Scan for the cell matching the given text and deliver its (X, Y) coordinate at center. 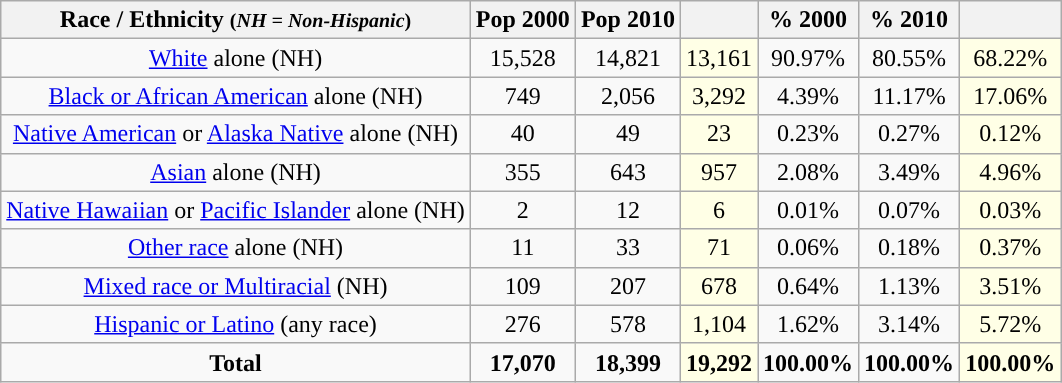
0.12% (1010, 134)
1,104 (718, 324)
17.06% (1010, 96)
23 (718, 134)
Pop 2000 (522, 20)
3.49% (910, 172)
Race / Ethnicity (NH = Non-Hispanic) (236, 20)
33 (628, 248)
Asian alone (NH) (236, 172)
0.37% (1010, 248)
Total (236, 362)
276 (522, 324)
Black or African American alone (NH) (236, 96)
0.27% (910, 134)
12 (628, 210)
1.62% (808, 324)
Other race alone (NH) (236, 248)
207 (628, 286)
11 (522, 248)
White alone (NH) (236, 58)
5.72% (1010, 324)
68.22% (1010, 58)
3,292 (718, 96)
0.64% (808, 286)
3.51% (1010, 286)
1.13% (910, 286)
49 (628, 134)
678 (718, 286)
40 (522, 134)
0.01% (808, 210)
90.97% (808, 58)
3.14% (910, 324)
0.18% (910, 248)
Pop 2010 (628, 20)
Native Hawaiian or Pacific Islander alone (NH) (236, 210)
0.23% (808, 134)
13,161 (718, 58)
4.39% (808, 96)
18,399 (628, 362)
2.08% (808, 172)
2 (522, 210)
957 (718, 172)
355 (522, 172)
109 (522, 286)
14,821 (628, 58)
80.55% (910, 58)
15,528 (522, 58)
578 (628, 324)
19,292 (718, 362)
6 (718, 210)
Hispanic or Latino (any race) (236, 324)
0.06% (808, 248)
0.03% (1010, 210)
749 (522, 96)
643 (628, 172)
% 2010 (910, 20)
% 2000 (808, 20)
Native American or Alaska Native alone (NH) (236, 134)
4.96% (1010, 172)
71 (718, 248)
17,070 (522, 362)
Mixed race or Multiracial (NH) (236, 286)
2,056 (628, 96)
0.07% (910, 210)
11.17% (910, 96)
